Search for the cell housing the specified text and yield its [X, Y] center coordinate. 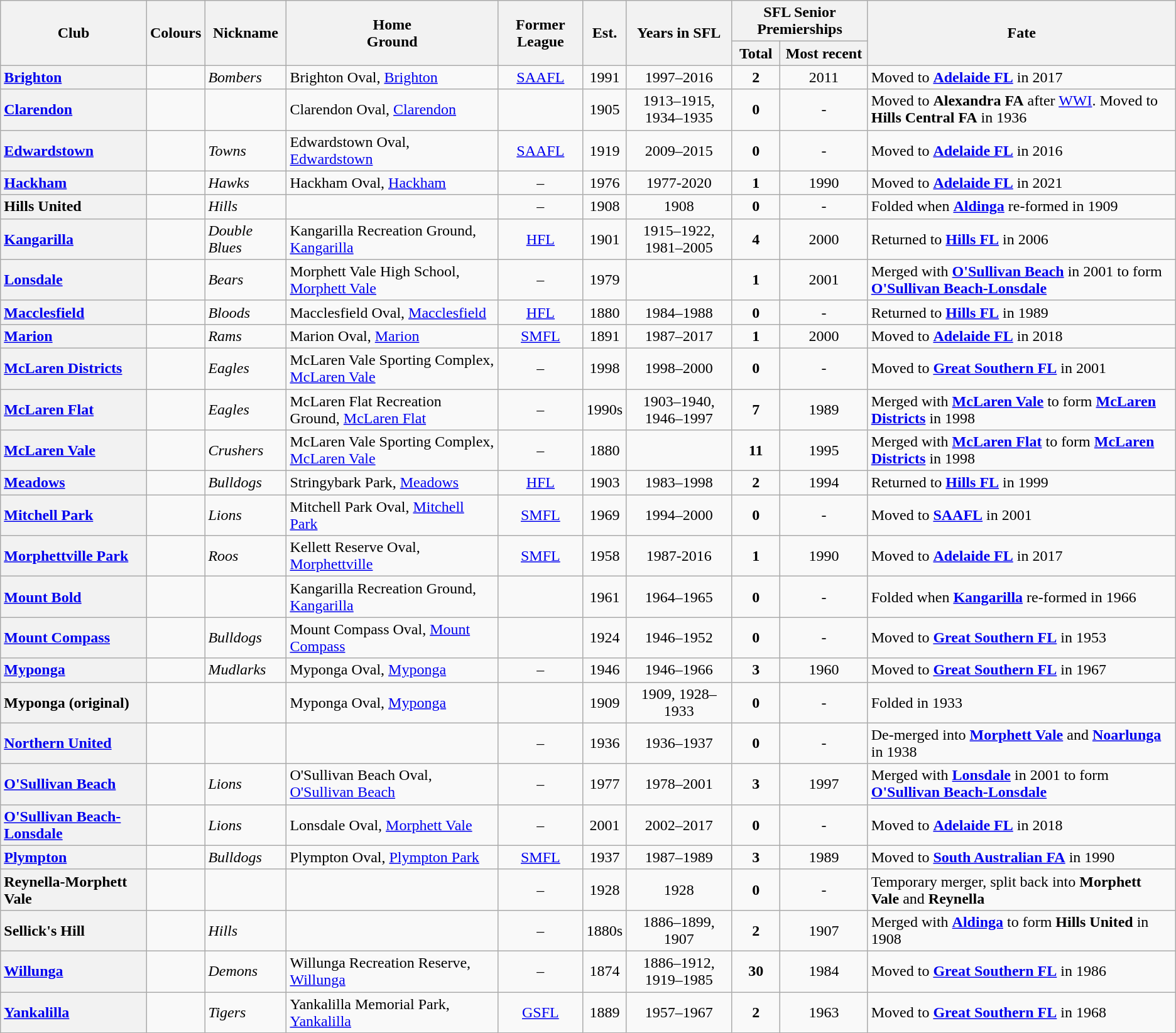
Brighton Oval, Brighton [392, 77]
Mount Compass Oval, Mount Compass [392, 638]
Hackham [74, 183]
Willunga Recreation Reserve, Willunga [392, 971]
1903–1940, 1946–1997 [679, 409]
1960 [824, 670]
Moved to Great Southern FL in 1986 [1021, 971]
1924 [604, 638]
Returned to Hills FL in 1999 [1021, 483]
30 [756, 971]
1994 [824, 483]
Yankalilla Memorial Park, Yankalilla [392, 1012]
McLaren Vale [74, 451]
Merged with Lonsdale in 2001 to form O'Sullivan Beach-Lonsdale [1021, 784]
1997 [824, 784]
Myponga [74, 670]
1946–1966 [679, 670]
1998–2000 [679, 368]
1919 [604, 151]
1994–2000 [679, 515]
Morphett Vale High School, Morphett Vale [392, 280]
Mount Compass [74, 638]
1998 [604, 368]
O'Sullivan Beach [74, 784]
McLaren Flat [74, 409]
Lonsdale [74, 280]
Marion [74, 336]
4 [756, 239]
1963 [824, 1012]
1976 [604, 183]
Mitchell Park Oval, Mitchell Park [392, 515]
Bears [246, 280]
Bloods [246, 312]
Moved to Great Southern FL in 1968 [1021, 1012]
McLaren Districts [74, 368]
Merged with O'Sullivan Beach in 2001 to form O'Sullivan Beach-Lonsdale [1021, 280]
1997–2016 [679, 77]
Plympton Oval, Plympton Park [392, 857]
Fate [1021, 33]
Clarendon [74, 109]
Mitchell Park [74, 515]
Club [74, 33]
Returned to Hills FL in 2006 [1021, 239]
1969 [604, 515]
Tigers [246, 1012]
1957–1967 [679, 1012]
Home Ground [392, 33]
2002–2017 [679, 825]
1984 [824, 971]
Merged with McLaren Flat to form McLaren Districts in 1998 [1021, 451]
Clarendon Oval, Clarendon [392, 109]
Rams [246, 336]
1907 [824, 931]
1958 [604, 556]
Moved to Adelaide FL in 2016 [1021, 151]
De-merged into Morphett Vale and Noarlunga in 1938 [1021, 744]
Moved to South Australian FA in 1990 [1021, 857]
Years in SFL [679, 33]
Roos [246, 556]
Sellick's Hill [74, 931]
1915–1922, 1981–2005 [679, 239]
Marion Oval, Marion [392, 336]
2011 [824, 77]
1983–1998 [679, 483]
1874 [604, 971]
Mudlarks [246, 670]
Brighton [74, 77]
Moved to SAAFL in 2001 [1021, 515]
Temporary merger, split back into Morphett Vale and Reynella [1021, 889]
Merged with McLaren Vale to form McLaren Districts in 1998 [1021, 409]
Towns [246, 151]
1987–2017 [679, 336]
Moved to Adelaide FL in 2021 [1021, 183]
O'Sullivan Beach Oval, O'Sullivan Beach [392, 784]
Folded when Aldinga re-formed in 1909 [1021, 207]
Edwardstown Oval, Edwardstown [392, 151]
1909 [604, 702]
1886–1912, 1919–1985 [679, 971]
Edwardstown [74, 151]
1905 [604, 109]
1964–1965 [679, 597]
1936 [604, 744]
1979 [604, 280]
1978–2001 [679, 784]
1901 [604, 239]
Total [756, 53]
Most recent [824, 53]
SFL Senior Premierships [800, 21]
Returned to Hills FL in 1989 [1021, 312]
Kangarilla [74, 239]
Hawks [246, 183]
1903 [604, 483]
1937 [604, 857]
1909, 1928–1933 [679, 702]
1961 [604, 597]
Merged with Aldinga to form Hills United in 1908 [1021, 931]
1987–1989 [679, 857]
Moved to Alexandra FA after WWI. Moved to Hills Central FA in 1936 [1021, 109]
Hills United [74, 207]
Colours [175, 33]
1995 [824, 451]
Folded when Kangarilla re-formed in 1966 [1021, 597]
1991 [604, 77]
Stringybark Park, Meadows [392, 483]
Macclesfield Oval, Macclesfield [392, 312]
1946 [604, 670]
Est. [604, 33]
Mount Bold [74, 597]
O'Sullivan Beach-Lonsdale [74, 825]
1977 [604, 784]
7 [756, 409]
Former League [540, 33]
1984–1988 [679, 312]
1889 [604, 1012]
Bombers [246, 77]
Lonsdale Oval, Morphett Vale [392, 825]
1936–1937 [679, 744]
Hackham Oval, Hackham [392, 183]
11 [756, 451]
Willunga [74, 971]
Nickname [246, 33]
Kellett Reserve Oval, Morphettville [392, 556]
Double Blues [246, 239]
Folded in 1933 [1021, 702]
1990s [604, 409]
Moved to Great Southern FL in 2001 [1021, 368]
Meadows [74, 483]
1880s [604, 931]
Morphettville Park [74, 556]
GSFL [540, 1012]
Plympton [74, 857]
McLaren Flat Recreation Ground, McLaren Flat [392, 409]
1886–1899, 1907 [679, 931]
Demons [246, 971]
1946–1952 [679, 638]
2009–2015 [679, 151]
1977-2020 [679, 183]
1987-2016 [679, 556]
Yankalilla [74, 1012]
Northern United [74, 744]
Crushers [246, 451]
1913–1915, 1934–1935 [679, 109]
1891 [604, 336]
Myponga (original) [74, 702]
Reynella-Morphett Vale [74, 889]
Moved to Great Southern FL in 1953 [1021, 638]
Macclesfield [74, 312]
Moved to Great Southern FL in 1967 [1021, 670]
